Locate the cell with the specified text and output its [X, Y] center coordinate. 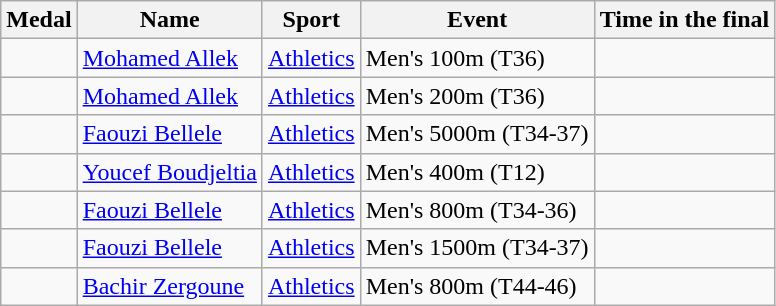
Men's 5000m (T34-37) [477, 134]
Name [170, 20]
Men's 800m (T44-46) [477, 286]
Bachir Zergoune [170, 286]
Men's 100m (T36) [477, 58]
Time in the final [684, 20]
Men's 800m (T34-36) [477, 210]
Men's 400m (T12) [477, 172]
Men's 200m (T36) [477, 96]
Men's 1500m (T34-37) [477, 248]
Event [477, 20]
Medal [39, 20]
Sport [311, 20]
Youcef Boudjeltia [170, 172]
